For the text-containing cell, return its midpoint in (x, y) coordinate format. 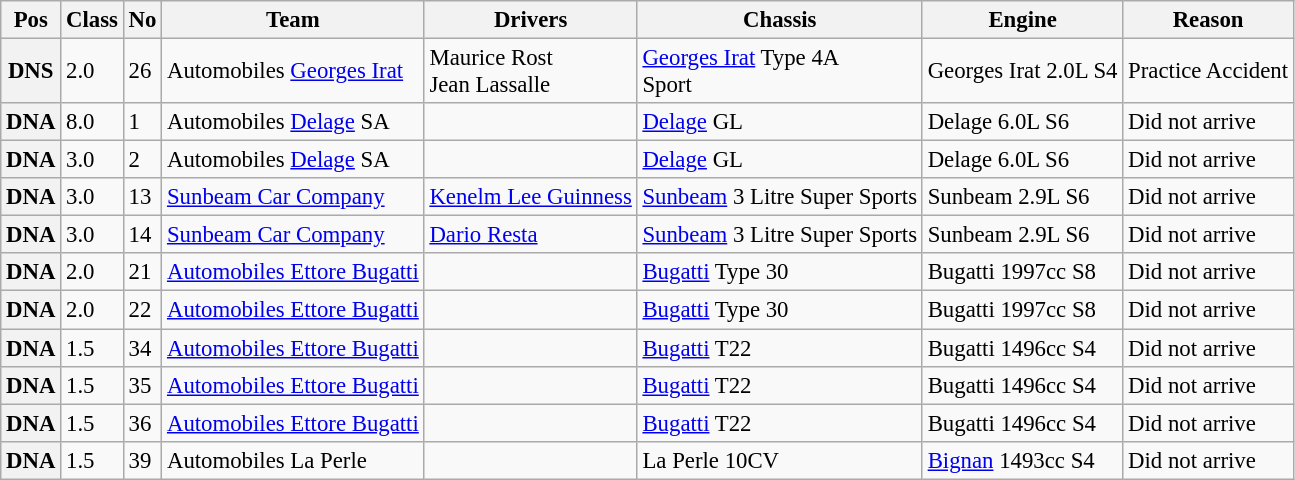
35 (142, 385)
Georges Irat Type 4A Sport (780, 72)
Drivers (530, 20)
Automobiles Georges Irat (293, 72)
8.0 (92, 122)
Chassis (780, 20)
Georges Irat 2.0L S4 (1022, 72)
DNS (31, 72)
22 (142, 310)
36 (142, 423)
13 (142, 197)
Engine (1022, 20)
14 (142, 235)
Dario Resta (530, 235)
39 (142, 460)
Class (92, 20)
Automobiles La Perle (293, 460)
21 (142, 273)
Pos (31, 20)
Team (293, 20)
Maurice Rost Jean Lassalle (530, 72)
No (142, 20)
2 (142, 160)
Reason (1208, 20)
La Perle 10CV (780, 460)
34 (142, 348)
Kenelm Lee Guinness (530, 197)
26 (142, 72)
1 (142, 122)
Bignan 1493cc S4 (1022, 460)
Practice Accident (1208, 72)
